Find where the given text appears and provide that cell's center as (x, y) coordinate. 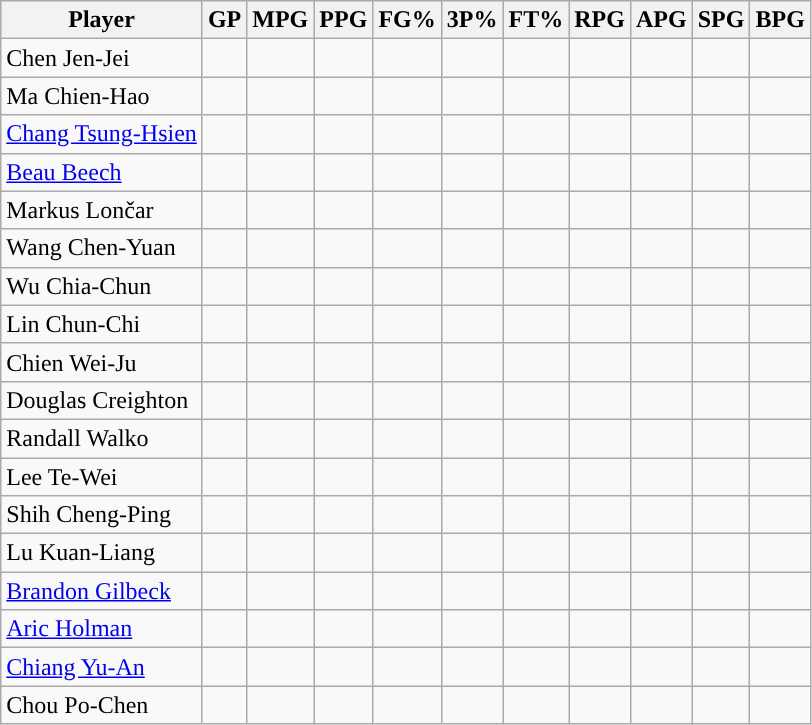
Ma Chien-Hao (102, 96)
PPG (344, 20)
Shih Cheng-Ping (102, 515)
Chien Wei-Ju (102, 362)
Wang Chen-Yuan (102, 248)
MPG (280, 20)
APG (661, 20)
3P% (472, 20)
Lee Te-Wei (102, 477)
Markus Lončar (102, 210)
GP (224, 20)
Chiang Yu-An (102, 667)
Chang Tsung-Hsien (102, 134)
Randall Walko (102, 438)
Wu Chia-Chun (102, 286)
Beau Beech (102, 172)
FT% (536, 20)
Douglas Creighton (102, 400)
Player (102, 20)
Aric Holman (102, 629)
RPG (600, 20)
Chen Jen-Jei (102, 58)
Chou Po-Chen (102, 705)
BPG (780, 20)
Lin Chun-Chi (102, 324)
Brandon Gilbeck (102, 591)
Lu Kuan-Liang (102, 553)
FG% (407, 20)
SPG (721, 20)
